From the cell containing the given text, extract its center point as (X, Y) coordinate. 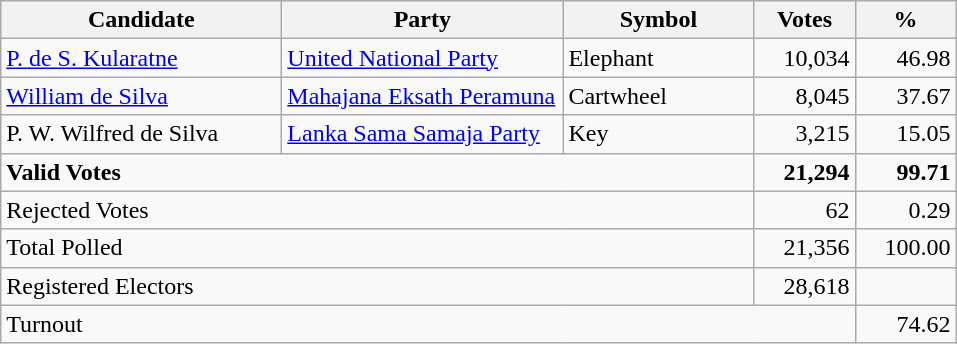
Party (422, 20)
William de Silva (142, 96)
Votes (804, 20)
Valid Votes (378, 172)
Rejected Votes (378, 210)
99.71 (906, 172)
% (906, 20)
Elephant (658, 58)
Mahajana Eksath Peramuna (422, 96)
74.62 (906, 324)
Symbol (658, 20)
15.05 (906, 134)
0.29 (906, 210)
United National Party (422, 58)
46.98 (906, 58)
28,618 (804, 286)
21,356 (804, 248)
8,045 (804, 96)
Cartwheel (658, 96)
Turnout (428, 324)
Candidate (142, 20)
10,034 (804, 58)
P. de S. Kularatne (142, 58)
Key (658, 134)
P. W. Wilfred de Silva (142, 134)
Lanka Sama Samaja Party (422, 134)
Registered Electors (378, 286)
3,215 (804, 134)
37.67 (906, 96)
Total Polled (378, 248)
21,294 (804, 172)
100.00 (906, 248)
62 (804, 210)
